Determine the (X, Y) coordinate at the center of the cell enclosing the given text.  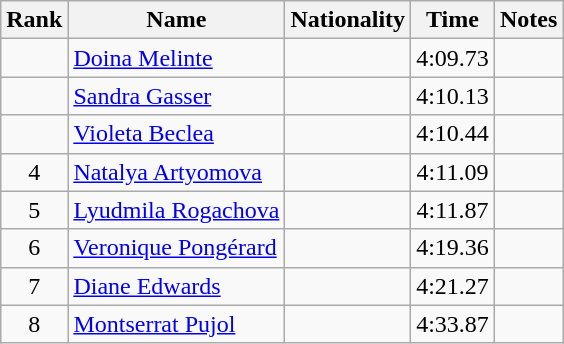
4:09.73 (453, 58)
Lyudmila Rogachova (176, 210)
Notes (528, 20)
Montserrat Pujol (176, 324)
Veronique Pongérard (176, 248)
4:19.36 (453, 248)
4:11.87 (453, 210)
4:10.13 (453, 96)
7 (34, 286)
4:11.09 (453, 172)
Sandra Gasser (176, 96)
6 (34, 248)
Nationality (348, 20)
Doina Melinte (176, 58)
Natalya Artyomova (176, 172)
5 (34, 210)
4 (34, 172)
4:33.87 (453, 324)
Violeta Beclea (176, 134)
Time (453, 20)
8 (34, 324)
4:10.44 (453, 134)
Rank (34, 20)
Name (176, 20)
4:21.27 (453, 286)
Diane Edwards (176, 286)
